Return the [x, y] coordinate for the center point of the cell that contains the specified text.  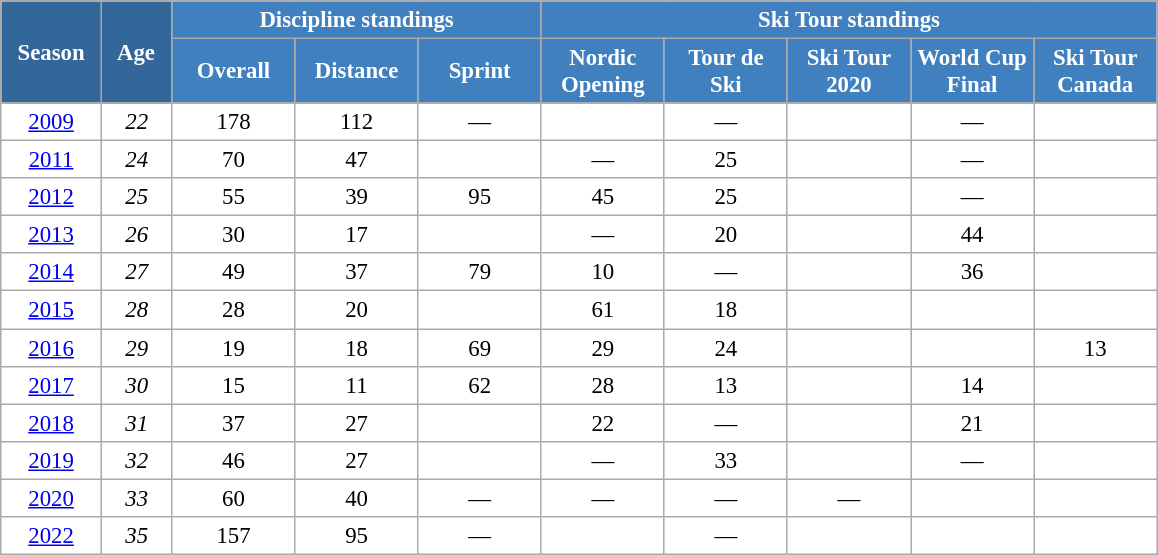
31 [136, 423]
2013 [52, 235]
2009 [52, 122]
2018 [52, 423]
World CupFinal [972, 72]
39 [356, 197]
Overall [234, 72]
11 [356, 385]
Age [136, 52]
47 [356, 160]
46 [234, 460]
2016 [52, 348]
61 [602, 310]
2019 [52, 460]
2011 [52, 160]
49 [234, 273]
2022 [52, 536]
112 [356, 122]
2017 [52, 385]
79 [480, 273]
32 [136, 460]
26 [136, 235]
44 [972, 235]
NordicOpening [602, 72]
14 [972, 385]
Season [52, 52]
15 [234, 385]
45 [602, 197]
21 [972, 423]
178 [234, 122]
35 [136, 536]
55 [234, 197]
69 [480, 348]
Ski Tour standings [848, 20]
Discipline standings [356, 20]
36 [972, 273]
Ski Tour2020 [848, 72]
17 [356, 235]
Tour deSki [726, 72]
Sprint [480, 72]
70 [234, 160]
2020 [52, 498]
62 [480, 385]
2014 [52, 273]
60 [234, 498]
Distance [356, 72]
2015 [52, 310]
157 [234, 536]
Ski TourCanada [1096, 72]
40 [356, 498]
2012 [52, 197]
10 [602, 273]
19 [234, 348]
